Extract the [x, y] coordinate from the center of the cell holding the provided text.  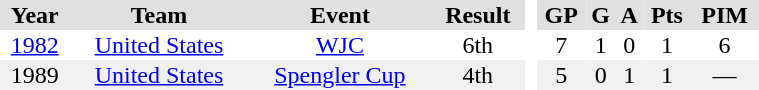
GP [562, 15]
Year [34, 15]
Team [158, 15]
7 [562, 45]
PIM [725, 15]
Event [340, 15]
WJC [340, 45]
Spengler Cup [340, 75]
1982 [34, 45]
G [600, 15]
— [725, 75]
6 [725, 45]
A [629, 15]
Pts [667, 15]
4th [478, 75]
6th [478, 45]
5 [562, 75]
1989 [34, 75]
Result [478, 15]
